Provide the (x, y) coordinate of the cell's center where the given text is located.  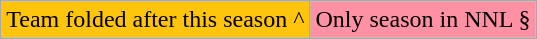
Team folded after this season ^ (156, 20)
Only season in NNL § (423, 20)
